Return the [X, Y] coordinate for the center point of the cell that contains the specified text.  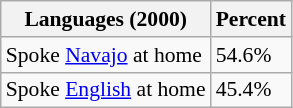
Spoke Navajo at home [106, 55]
Languages (2000) [106, 19]
Percent [251, 19]
54.6% [251, 55]
45.4% [251, 90]
Spoke English at home [106, 90]
